From the cell containing the given text, extract its center point as (X, Y) coordinate. 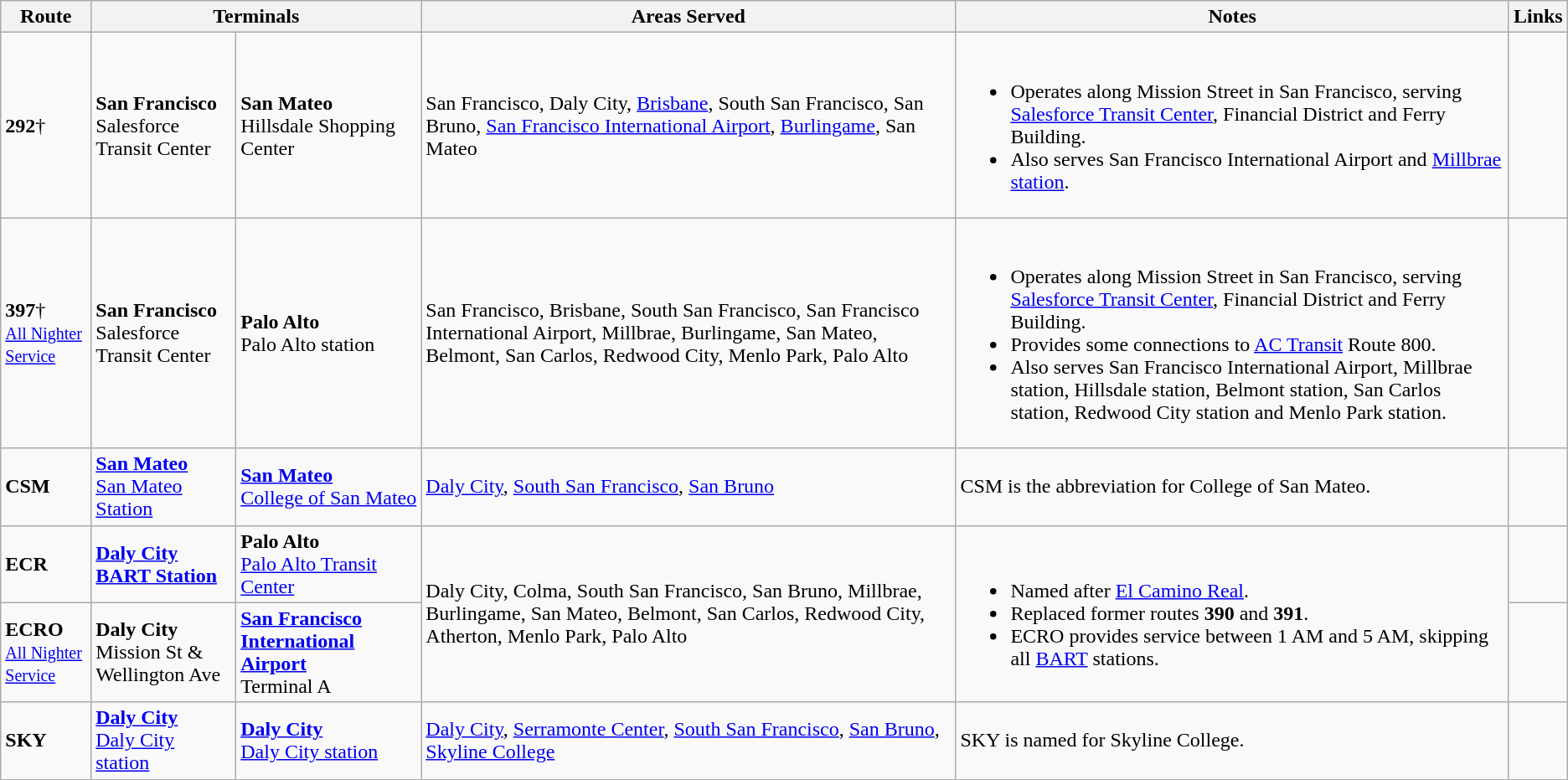
292† (46, 126)
Links (1538, 17)
Route (46, 17)
Notes (1233, 17)
Palo AltoPalo Alto station (328, 333)
Daly CityMission St & Wellington Ave (164, 652)
SKY (46, 741)
ECROAll Nighter Service (46, 652)
Named after El Camino Real.Replaced former routes 390 and 391.ECRO provides service between 1 AM and 5 AM, skipping all BART stations. (1233, 613)
397†All Nighter Service (46, 333)
San MateoSan Mateo Station (164, 487)
Terminals (256, 17)
Areas Served (689, 17)
San MateoHillsdale Shopping Center (328, 126)
SKY is named for Skyline College. (1233, 741)
CSM (46, 487)
CSM is the abbreviation for College of San Mateo. (1233, 487)
Daly City, Colma, South San Francisco, San Bruno, Millbrae, Burlingame, San Mateo, Belmont, San Carlos, Redwood City, Atherton, Menlo Park, Palo Alto (689, 613)
Daly City, Serramonte Center, South San Francisco, San Bruno, Skyline College (689, 741)
Daly City BART Station (164, 564)
San Francisco, Daly City, Brisbane, South San Francisco, San Bruno, San Francisco International Airport, Burlingame, San Mateo (689, 126)
Daly City, South San Francisco, San Bruno (689, 487)
San MateoCollege of San Mateo (328, 487)
Palo AltoPalo Alto Transit Center (328, 564)
San Francisco International AirportTerminal A (328, 652)
ECR (46, 564)
